Capture the cell that displays the provided text and extract its (x, y) central coordinate. 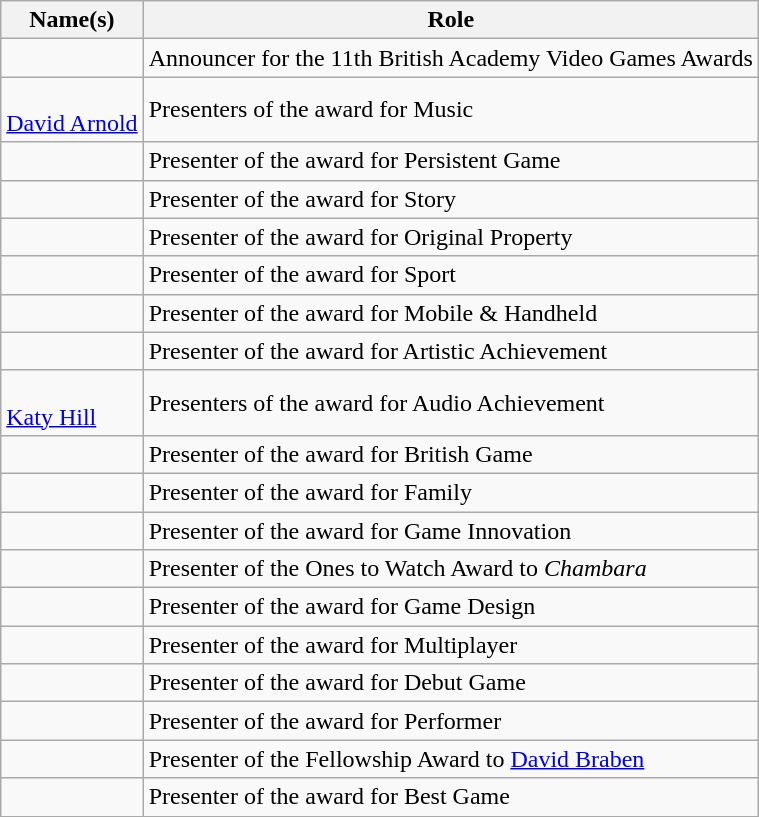
Name(s) (72, 20)
David Arnold (72, 110)
Presenter of the award for Family (450, 492)
Announcer for the 11th British Academy Video Games Awards (450, 58)
Presenters of the award for Music (450, 110)
Presenter of the award for Artistic Achievement (450, 351)
Presenter of the award for Debut Game (450, 683)
Presenter of the award for Game Design (450, 607)
Presenter of the award for Game Innovation (450, 531)
Presenter of the award for Mobile & Handheld (450, 313)
Presenter of the award for Sport (450, 275)
Presenter of the Fellowship Award to David Braben (450, 759)
Presenter of the award for Original Property (450, 237)
Presenter of the award for Persistent Game (450, 161)
Presenter of the Ones to Watch Award to Chambara (450, 569)
Presenters of the award for Audio Achievement (450, 402)
Katy Hill (72, 402)
Presenter of the award for Story (450, 199)
Presenter of the award for Multiplayer (450, 645)
Presenter of the award for Best Game (450, 797)
Presenter of the award for British Game (450, 454)
Presenter of the award for Performer (450, 721)
Role (450, 20)
